Extract the [X, Y] coordinate from the center of the cell holding the provided text.  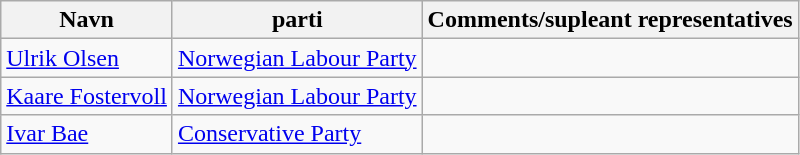
parti [297, 20]
Conservative Party [297, 134]
Ulrik Olsen [87, 58]
Ivar Bae [87, 134]
Kaare Fostervoll [87, 96]
Navn [87, 20]
Comments/supleant representatives [610, 20]
